From the cell containing the given text, extract its center point as (x, y) coordinate. 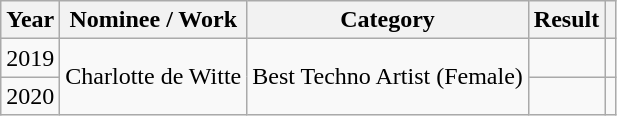
2019 (30, 58)
Nominee / Work (154, 20)
Category (388, 20)
2020 (30, 96)
Result (566, 20)
Year (30, 20)
Best Techno Artist (Female) (388, 77)
Charlotte de Witte (154, 77)
